Locate the cell with the specified text and output its (X, Y) center coordinate. 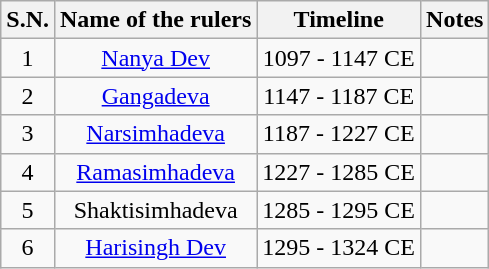
5 (28, 210)
4 (28, 172)
3 (28, 134)
Harisingh Dev (155, 248)
S.N. (28, 20)
Narsimhadeva (155, 134)
2 (28, 96)
Ramasimhadeva (155, 172)
1147 - 1187 CE (339, 96)
Timeline (339, 20)
1097 - 1147 CE (339, 58)
1227 - 1285 CE (339, 172)
Nanya Dev (155, 58)
1 (28, 58)
Gangadeva (155, 96)
6 (28, 248)
Notes (455, 20)
1295 - 1324 CE (339, 248)
1285 - 1295 CE (339, 210)
Shaktisimhadeva (155, 210)
1187 - 1227 CE (339, 134)
Name of the rulers (155, 20)
